Pinpoint the cell where the given text exists, returning its (x, y) midpoint coordinate. 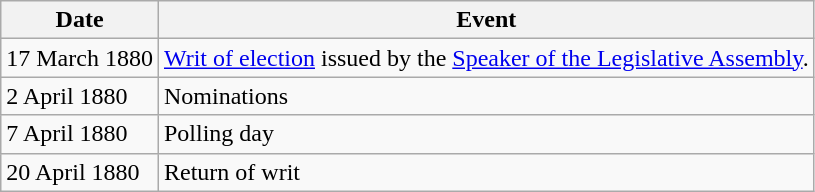
Event (486, 20)
Nominations (486, 96)
Writ of election issued by the Speaker of the Legislative Assembly. (486, 58)
Polling day (486, 134)
17 March 1880 (80, 58)
Date (80, 20)
20 April 1880 (80, 172)
7 April 1880 (80, 134)
2 April 1880 (80, 96)
Return of writ (486, 172)
